From the cell containing the given text, extract its center point as (x, y) coordinate. 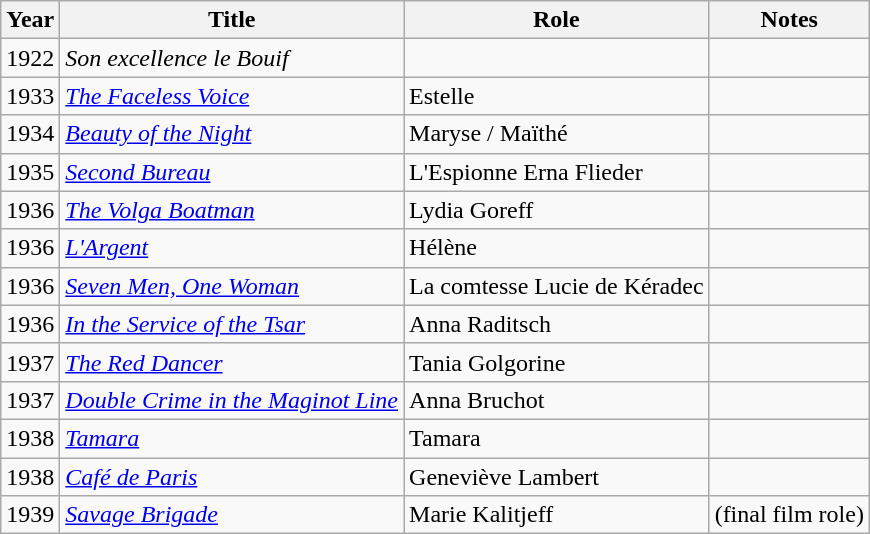
(final film role) (789, 515)
Savage Brigade (232, 515)
Son excellence le Bouif (232, 58)
Tania Golgorine (557, 362)
L'Espionne Erna Flieder (557, 172)
In the Service of the Tsar (232, 324)
Anna Bruchot (557, 400)
L'Argent (232, 248)
Double Crime in the Maginot Line (232, 400)
Anna Raditsch (557, 324)
1935 (30, 172)
Role (557, 20)
Notes (789, 20)
Marie Kalitjeff (557, 515)
1939 (30, 515)
La comtesse Lucie de Kéradec (557, 286)
Geneviève Lambert (557, 477)
Title (232, 20)
Beauty of the Night (232, 134)
Maryse / Maïthé (557, 134)
Second Bureau (232, 172)
Seven Men, One Woman (232, 286)
The Volga Boatman (232, 210)
1922 (30, 58)
Year (30, 20)
Café de Paris (232, 477)
Lydia Goreff (557, 210)
The Red Dancer (232, 362)
Hélène (557, 248)
1934 (30, 134)
Estelle (557, 96)
The Faceless Voice (232, 96)
1933 (30, 96)
